Return the [X, Y] coordinate for the center point of the cell that contains the specified text.  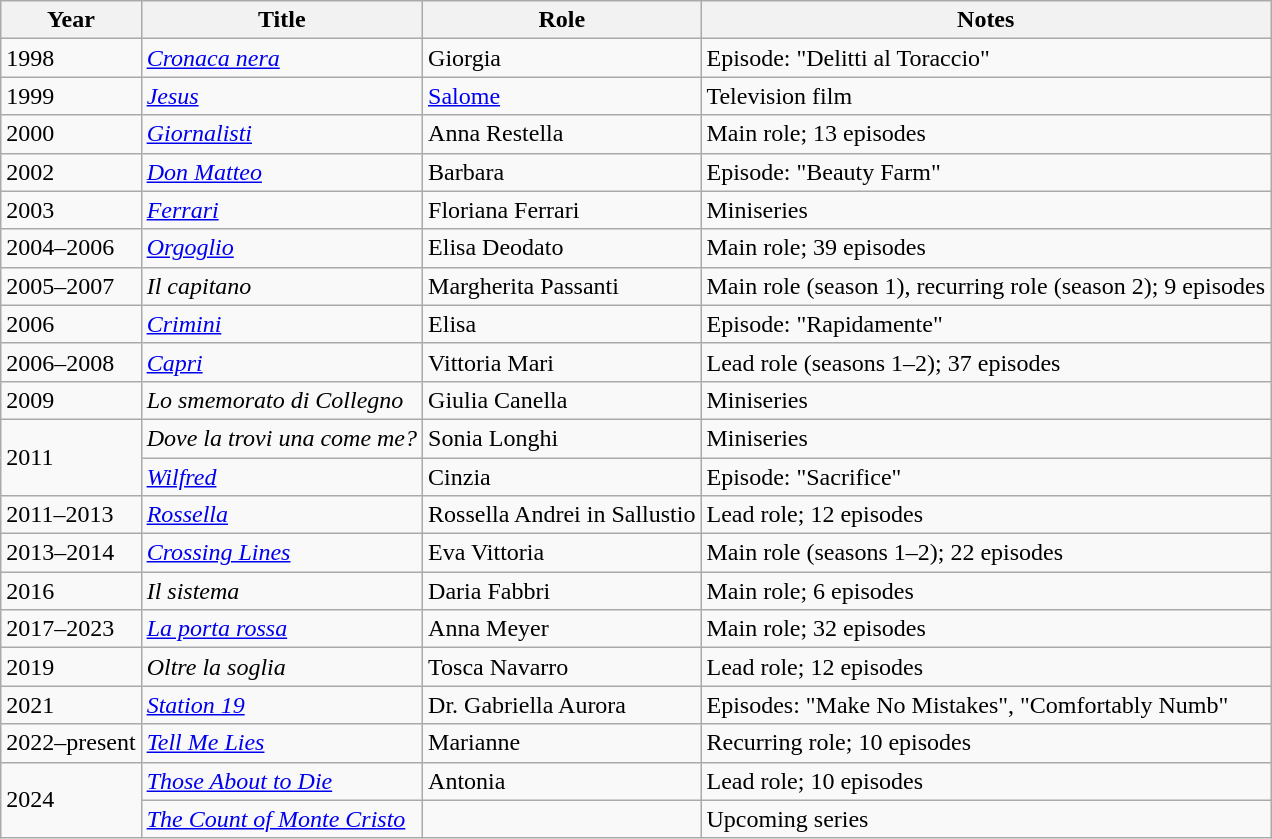
Episode: "Sacrifice" [986, 477]
2011 [71, 457]
2000 [71, 134]
Lead role (seasons 1–2); 37 episodes [986, 362]
Notes [986, 20]
2009 [71, 400]
The Count of Monte Cristo [282, 819]
Crossing Lines [282, 553]
2011–2013 [71, 515]
Rossella Andrei in Sallustio [562, 515]
Jesus [282, 96]
Television film [986, 96]
2003 [71, 210]
Upcoming series [986, 819]
1998 [71, 58]
2016 [71, 591]
Don Matteo [282, 172]
2006 [71, 324]
Station 19 [282, 705]
Role [562, 20]
Recurring role; 10 episodes [986, 743]
Anna Meyer [562, 629]
Antonia [562, 781]
Floriana Ferrari [562, 210]
Salome [562, 96]
Main role; 13 episodes [986, 134]
Orgoglio [282, 248]
Il capitano [282, 286]
Oltre la soglia [282, 667]
Wilfred [282, 477]
Giulia Canella [562, 400]
Marianne [562, 743]
Anna Restella [562, 134]
Episode: "Rapidamente" [986, 324]
Main role (season 1), recurring role (season 2); 9 episodes [986, 286]
Dr. Gabriella Aurora [562, 705]
Giorgia [562, 58]
Barbara [562, 172]
Eva Vittoria [562, 553]
Main role (seasons 1–2); 22 episodes [986, 553]
Sonia Longhi [562, 438]
Il sistema [282, 591]
Title [282, 20]
Cronaca nera [282, 58]
Rossella [282, 515]
2021 [71, 705]
Daria Fabbri [562, 591]
2019 [71, 667]
Ferrari [282, 210]
2024 [71, 800]
Episode: "Delitti al Toraccio" [986, 58]
Elisa Deodato [562, 248]
Lead role; 10 episodes [986, 781]
2006–2008 [71, 362]
Main role; 32 episodes [986, 629]
Main role; 6 episodes [986, 591]
Giornalisti [282, 134]
Episodes: "Make No Mistakes", "Comfortably Numb" [986, 705]
2002 [71, 172]
Those About to Die [282, 781]
2013–2014 [71, 553]
Episode: "Beauty Farm" [986, 172]
Tosca Navarro [562, 667]
2022–present [71, 743]
Crimini [282, 324]
Elisa [562, 324]
Dove la trovi una come me? [282, 438]
Vittoria Mari [562, 362]
Lo smemorato di Collegno [282, 400]
La porta rossa [282, 629]
2017–2023 [71, 629]
Margherita Passanti [562, 286]
2004–2006 [71, 248]
1999 [71, 96]
Tell Me Lies [282, 743]
Year [71, 20]
Capri [282, 362]
Main role; 39 episodes [986, 248]
2005–2007 [71, 286]
Cinzia [562, 477]
